From the cell containing the given text, extract its center point as (X, Y) coordinate. 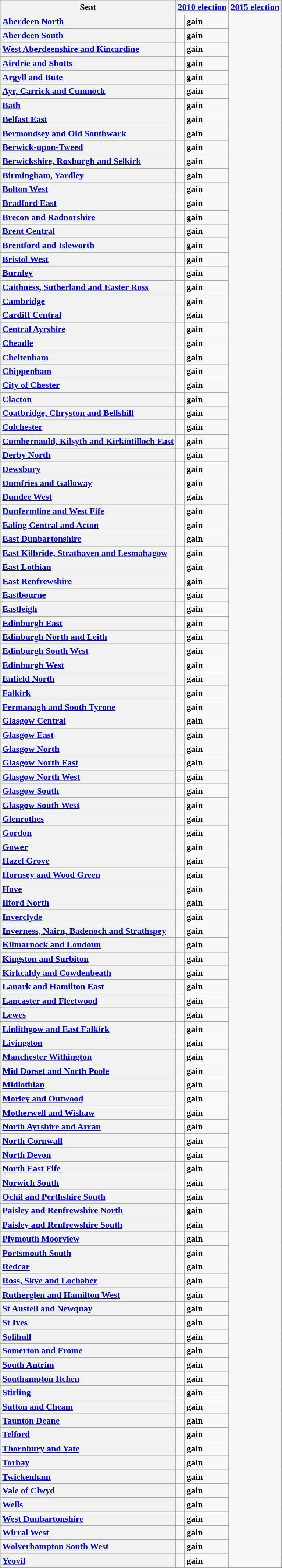
Brecon and Radnorshire (88, 217)
East Dunbartonshire (88, 539)
Aberdeen North (88, 21)
Kingston and Surbiton (88, 959)
Caithness, Sutherland and Easter Ross (88, 287)
Edinburgh South West (88, 651)
Edinburgh East (88, 623)
East Renfrewshire (88, 581)
Hornsey and Wood Green (88, 875)
North Devon (88, 1155)
Belfast East (88, 119)
Dewsbury (88, 469)
Rutherglen and Hamilton West (88, 1294)
Paisley and Renfrewshire North (88, 1211)
Portsmouth South (88, 1253)
Mid Dorset and North Poole (88, 1071)
Central Ayrshire (88, 329)
Norwich South (88, 1183)
Argyll and Bute (88, 77)
Hove (88, 889)
Dundee West (88, 497)
Ealing Central and Acton (88, 525)
Morley and Outwood (88, 1099)
Eastleigh (88, 609)
Taunton Deane (88, 1421)
Berwickshire, Roxburgh and Selkirk (88, 161)
Lancaster and Fleetwood (88, 1001)
Telford (88, 1435)
Linlithgow and East Falkirk (88, 1029)
Dunfermline and West Fife (88, 511)
Stirling (88, 1393)
Glasgow North East (88, 763)
Seat (88, 7)
North East Fife (88, 1169)
Falkirk (88, 693)
St Austell and Newquay (88, 1309)
Ochil and Perthshire South (88, 1197)
Fermanagh and South Tyrone (88, 707)
North Cornwall (88, 1141)
Wells (88, 1504)
Midlothian (88, 1085)
Bristol West (88, 259)
Bermondsey and Old Southwark (88, 133)
Wirral West (88, 1533)
Livingston (88, 1043)
Derby North (88, 455)
Bath (88, 105)
Torbay (88, 1462)
North Ayrshire and Arran (88, 1127)
Kilmarnock and Loudoun (88, 945)
Motherwell and Wishaw (88, 1113)
Glasgow North West (88, 777)
Eastbourne (88, 595)
Aberdeen South (88, 35)
Cambridge (88, 301)
Lewes (88, 1015)
Solihull (88, 1337)
Inverness, Nairn, Badenoch and Strathspey (88, 931)
Gordon (88, 833)
Brent Central (88, 231)
Glasgow North (88, 749)
Clacton (88, 399)
West Aberdeenshire and Kincardine (88, 49)
Glasgow Central (88, 721)
St Ives (88, 1323)
Glenrothes (88, 819)
Thornbury and Yate (88, 1449)
Cardiff Central (88, 315)
Sutton and Cheam (88, 1407)
Chippenham (88, 371)
Yeovil (88, 1561)
South Antrim (88, 1365)
Manchester Withington (88, 1057)
Coatbridge, Chryston and Bellshill (88, 413)
West Dunbartonshire (88, 1519)
Edinburgh North and Leith (88, 637)
2010 election (202, 7)
2015 election (255, 7)
Ilford North (88, 903)
Southampton Itchen (88, 1379)
East Kilbride, Strathaven and Lesmahagow (88, 553)
City of Chester (88, 385)
East Lothian (88, 567)
Wolverhampton South West (88, 1547)
Gower (88, 847)
Airdrie and Shotts (88, 63)
Plymouth Moorview (88, 1239)
Twickenham (88, 1476)
Paisley and Renfrewshire South (88, 1225)
Kirkcaldy and Cowdenbeath (88, 973)
Berwick-upon-Tweed (88, 147)
Cheltenham (88, 357)
Dumfries and Galloway (88, 483)
Bradford East (88, 203)
Hazel Grove (88, 861)
Glasgow South (88, 791)
Brentford and Isleworth (88, 245)
Ayr, Carrick and Cumnock (88, 91)
Lanark and Hamilton East (88, 987)
Cumbernauld, Kilsyth and Kirkintilloch East (88, 441)
Cheadle (88, 343)
Burnley (88, 273)
Vale of Clwyd (88, 1490)
Colchester (88, 427)
Glasgow East (88, 735)
Bolton West (88, 189)
Inverclyde (88, 917)
Ross, Skye and Lochaber (88, 1281)
Glasgow South West (88, 805)
Somerton and Frome (88, 1351)
Edinburgh West (88, 665)
Birmingham, Yardley (88, 175)
Enfield North (88, 679)
Redcar (88, 1267)
